Output the (x, y) coordinate of the center of the cell containing the given text.  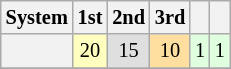
1st (90, 17)
20 (90, 51)
10 (170, 51)
15 (128, 51)
System (37, 17)
3rd (170, 17)
2nd (128, 17)
